Locate the cell with the specified text and output its [X, Y] center coordinate. 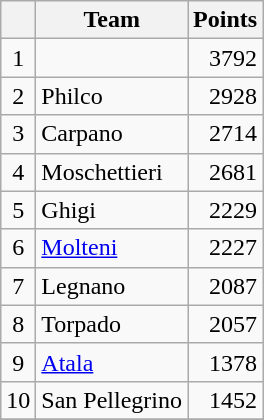
San Pellegrino [112, 400]
Torpado [112, 324]
6 [18, 248]
9 [18, 362]
7 [18, 286]
3 [18, 134]
10 [18, 400]
Atala [112, 362]
3792 [226, 58]
2227 [226, 248]
Points [226, 20]
2229 [226, 210]
2057 [226, 324]
1 [18, 58]
2928 [226, 96]
Ghigi [112, 210]
2087 [226, 286]
Moschettieri [112, 172]
2 [18, 96]
2714 [226, 134]
5 [18, 210]
Carpano [112, 134]
Team [112, 20]
1452 [226, 400]
8 [18, 324]
Philco [112, 96]
1378 [226, 362]
Legnano [112, 286]
4 [18, 172]
2681 [226, 172]
Molteni [112, 248]
